Identify which cell holds the provided text, then report its (X, Y) central coordinate. 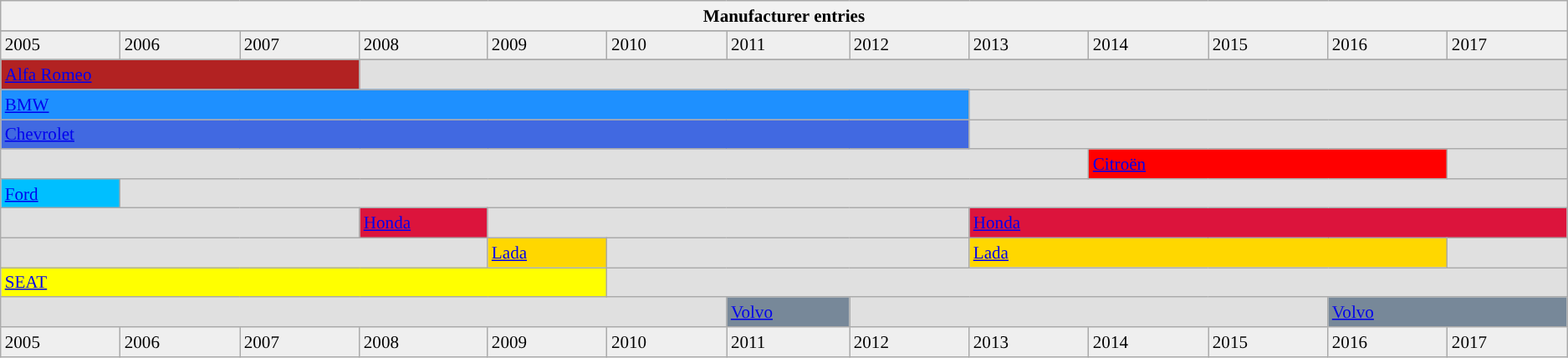
Citroën (1268, 164)
Manufacturer entries (784, 15)
SEAT (304, 283)
Chevrolet (485, 134)
BMW (485, 104)
Ford (60, 192)
Alfa Romeo (181, 75)
